From the cell containing the given text, extract its center point as (x, y) coordinate. 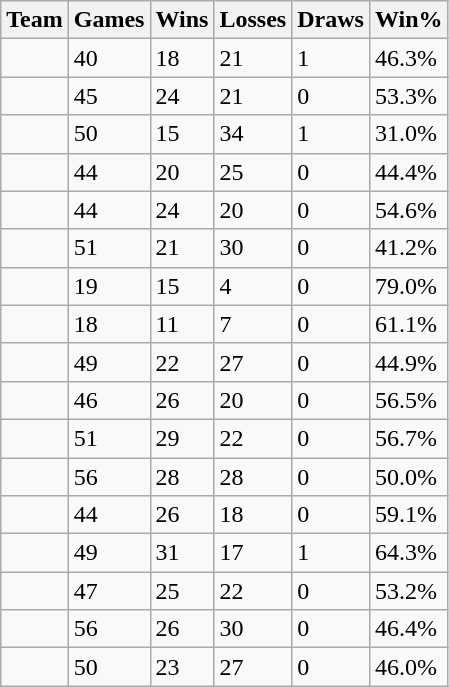
46.0% (408, 667)
7 (253, 324)
64.3% (408, 553)
59.1% (408, 515)
17 (253, 553)
31 (182, 553)
46.3% (408, 58)
Games (109, 20)
29 (182, 438)
79.0% (408, 286)
34 (253, 134)
23 (182, 667)
11 (182, 324)
46.4% (408, 629)
Wins (182, 20)
46 (109, 400)
50.0% (408, 477)
19 (109, 286)
44.4% (408, 172)
47 (109, 591)
Team (35, 20)
56.7% (408, 438)
Win% (408, 20)
41.2% (408, 248)
Losses (253, 20)
45 (109, 96)
56.5% (408, 400)
Draws (331, 20)
53.2% (408, 591)
54.6% (408, 210)
40 (109, 58)
61.1% (408, 324)
53.3% (408, 96)
4 (253, 286)
44.9% (408, 362)
31.0% (408, 134)
